Return the (X, Y) coordinate for the center point of the cell that contains the specified text.  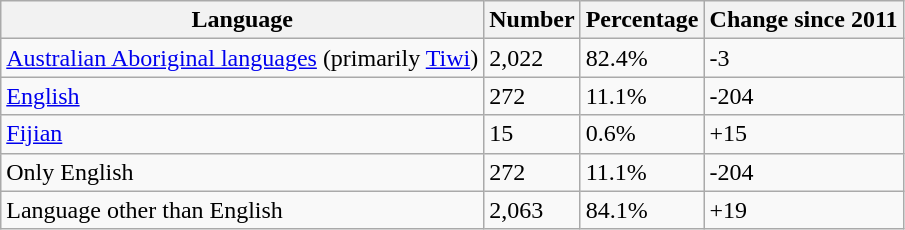
+15 (804, 134)
Australian Aboriginal languages (primarily Tiwi) (242, 58)
2,022 (532, 58)
Number (532, 20)
15 (532, 134)
English (242, 96)
2,063 (532, 210)
Only English (242, 172)
Language other than English (242, 210)
Percentage (642, 20)
82.4% (642, 58)
Change since 2011 (804, 20)
84.1% (642, 210)
0.6% (642, 134)
Fijian (242, 134)
-3 (804, 58)
Language (242, 20)
+19 (804, 210)
